Determine the [X, Y] coordinate at the center of the cell enclosing the given text.  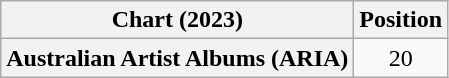
Australian Artist Albums (ARIA) [178, 58]
Chart (2023) [178, 20]
Position [401, 20]
20 [401, 58]
